Return [x, y] of the center of cell containing provided text 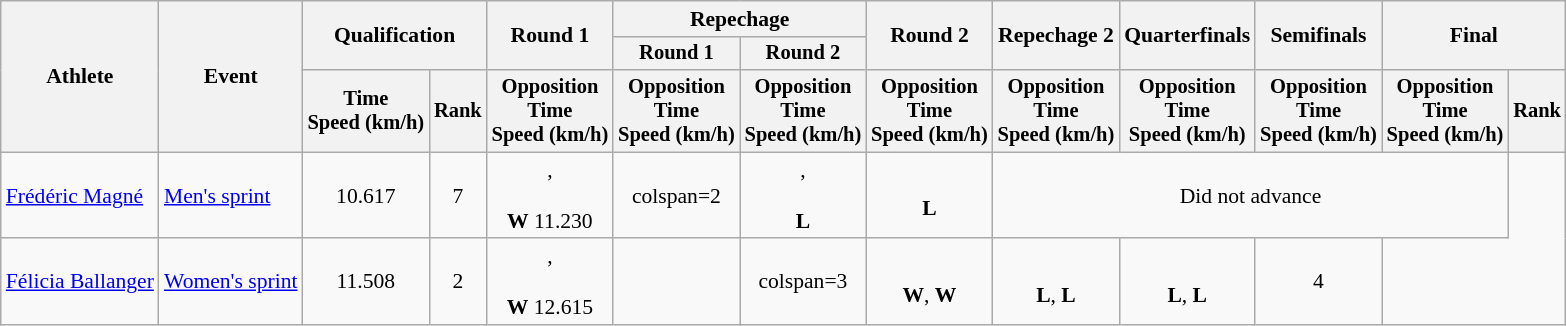
TimeSpeed (km/h) [366, 111]
Did not advance [1251, 196]
,W 11.230 [550, 196]
4 [1318, 282]
W, W [930, 282]
Event [231, 76]
Repechage [740, 19]
L [930, 196]
Repechage 2 [1056, 36]
Athlete [80, 76]
Qualification [395, 36]
,L [804, 196]
11.508 [366, 282]
7 [458, 196]
Félicia Ballanger [80, 282]
10.617 [366, 196]
,W 12.615 [550, 282]
colspan=3 [804, 282]
Women's sprint [231, 282]
Men's sprint [231, 196]
colspan=2 [676, 196]
Final [1474, 36]
Semifinals [1318, 36]
Frédéric Magné [80, 196]
Quarterfinals [1187, 36]
2 [458, 282]
